Return (x, y) of the center of cell containing provided text 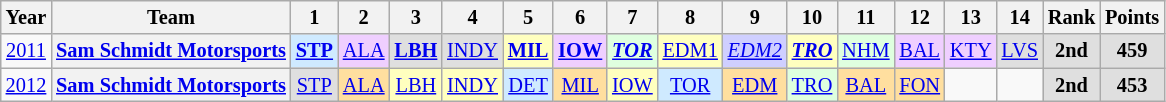
459 (1132, 51)
Year (26, 17)
1 (314, 17)
Team (171, 17)
Points (1132, 17)
KTY (971, 51)
EDM (755, 85)
Rank (1072, 17)
6 (580, 17)
4 (472, 17)
FON (919, 85)
2012 (26, 85)
9 (755, 17)
12 (919, 17)
NHM (866, 51)
11 (866, 17)
7 (632, 17)
2 (364, 17)
453 (1132, 85)
14 (1020, 17)
2011 (26, 51)
8 (690, 17)
13 (971, 17)
10 (812, 17)
5 (528, 17)
DET (528, 85)
LVS (1020, 51)
3 (416, 17)
EDM1 (690, 51)
EDM2 (755, 51)
